Detect which cell encompasses the target text, then output its [X, Y] center coordinate. 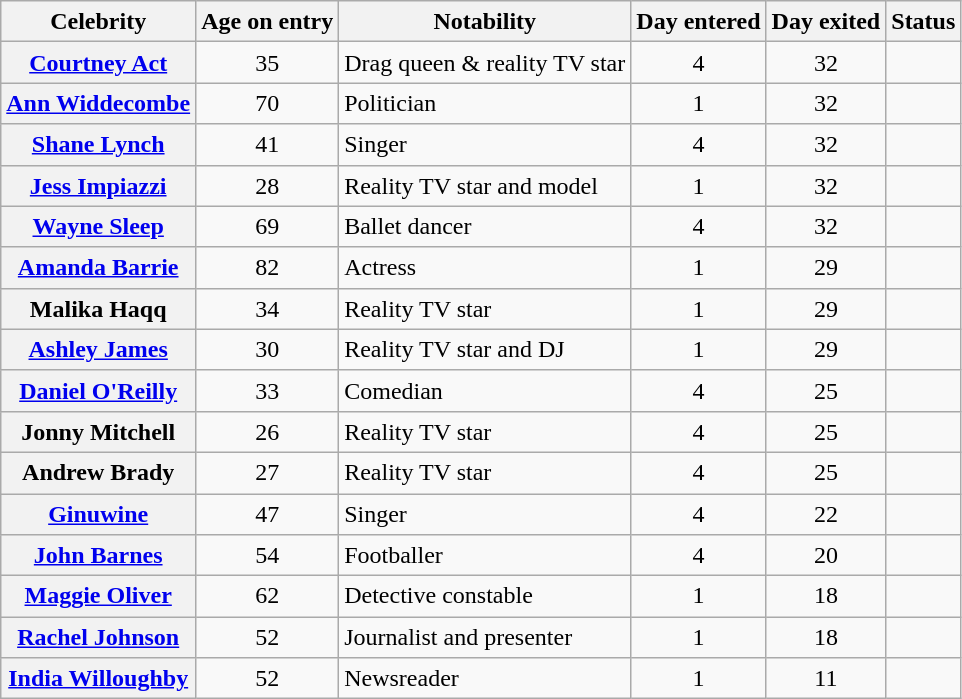
Day entered [698, 22]
Ann Widdecombe [98, 104]
Day exited [826, 22]
26 [268, 432]
Malika Haqq [98, 308]
69 [268, 226]
Ashley James [98, 350]
Celebrity [98, 22]
82 [268, 268]
Drag queen & reality TV star [485, 62]
Journalist and presenter [485, 638]
34 [268, 308]
Notability [485, 22]
22 [826, 514]
54 [268, 556]
Politician [485, 104]
Detective constable [485, 596]
Andrew Brady [98, 472]
Jonny Mitchell [98, 432]
Reality TV star and model [485, 186]
Amanda Barrie [98, 268]
Reality TV star and DJ [485, 350]
Rachel Johnson [98, 638]
33 [268, 390]
62 [268, 596]
Maggie Oliver [98, 596]
Comedian [485, 390]
Newsreader [485, 678]
Courtney Act [98, 62]
Ballet dancer [485, 226]
Wayne Sleep [98, 226]
47 [268, 514]
John Barnes [98, 556]
27 [268, 472]
70 [268, 104]
Shane Lynch [98, 144]
11 [826, 678]
Daniel O'Reilly [98, 390]
Footballer [485, 556]
35 [268, 62]
Ginuwine [98, 514]
20 [826, 556]
Jess Impiazzi [98, 186]
28 [268, 186]
30 [268, 350]
Status [924, 22]
41 [268, 144]
Age on entry [268, 22]
India Willoughby [98, 678]
Actress [485, 268]
